For the text-containing cell, return its midpoint in [x, y] coordinate format. 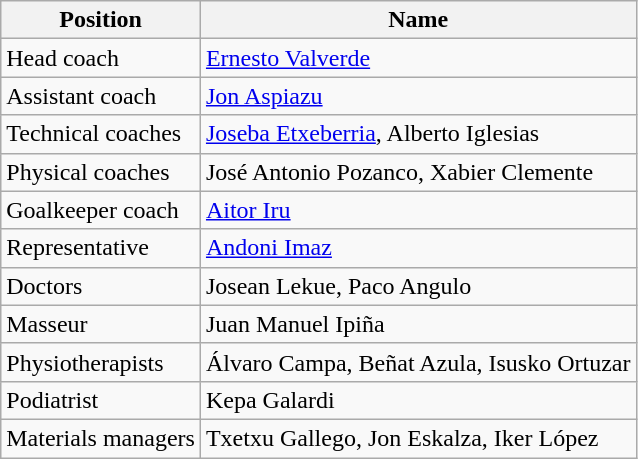
Position [101, 20]
Assistant coach [101, 96]
Name [418, 20]
Josean Lekue, Paco Angulo [418, 286]
Physiotherapists [101, 362]
Physical coaches [101, 172]
Masseur [101, 324]
Representative [101, 248]
Andoni Imaz [418, 248]
Ernesto Valverde [418, 58]
Juan Manuel Ipiña [418, 324]
Head coach [101, 58]
Podiatrist [101, 400]
Goalkeeper coach [101, 210]
Kepa Galardi [418, 400]
José Antonio Pozanco, Xabier Clemente [418, 172]
Joseba Etxeberria, Alberto Iglesias [418, 134]
Álvaro Campa, Beñat Azula, Isusko Ortuzar [418, 362]
Technical coaches [101, 134]
Txetxu Gallego, Jon Eskalza, Iker López [418, 438]
Aitor Iru [418, 210]
Doctors [101, 286]
Materials managers [101, 438]
Jon Aspiazu [418, 96]
